Return the [x, y] coordinate for the center point of the cell that contains the specified text.  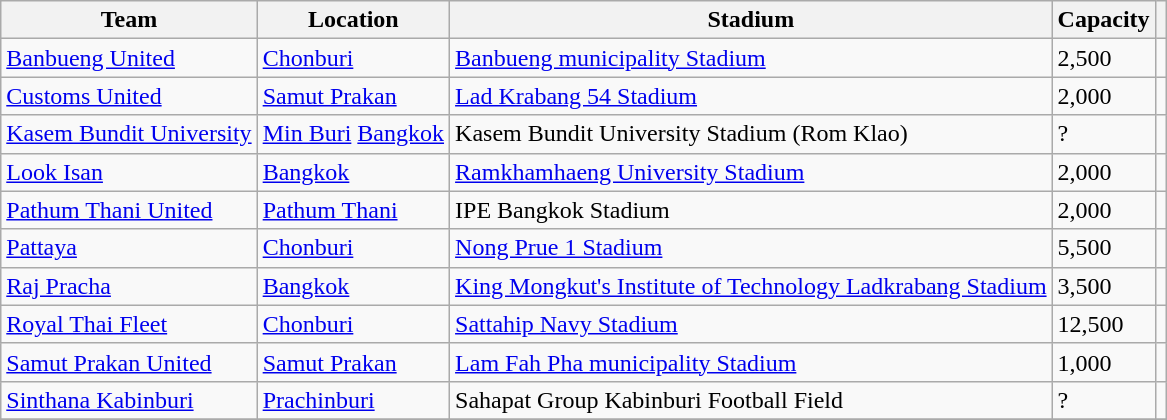
Banbueng municipality Stadium [752, 58]
Samut Prakan United [129, 362]
3,500 [1104, 286]
IPE Bangkok Stadium [752, 210]
Stadium [752, 20]
Royal Thai Fleet [129, 324]
1,000 [1104, 362]
Lam Fah Pha municipality Stadium [752, 362]
Min Buri Bangkok [353, 134]
Kasem Bundit University Stadium (Rom Klao) [752, 134]
Pathum Thani United [129, 210]
Nong Prue 1 Stadium [752, 248]
Kasem Bundit University [129, 134]
Pattaya [129, 248]
Sattahip Navy Stadium [752, 324]
5,500 [1104, 248]
Lad Krabang 54 Stadium [752, 96]
Look Isan [129, 172]
2,500 [1104, 58]
12,500 [1104, 324]
Capacity [1104, 20]
Pathum Thani [353, 210]
Sahapat Group Kabinburi Football Field [752, 400]
King Mongkut's Institute of Technology Ladkrabang Stadium [752, 286]
Raj Pracha [129, 286]
Team [129, 20]
Customs United [129, 96]
Prachinburi [353, 400]
Banbueng United [129, 58]
Ramkhamhaeng University Stadium [752, 172]
Location [353, 20]
Sinthana Kabinburi [129, 400]
